Find where the given text appears and provide that cell's center as [x, y] coordinate. 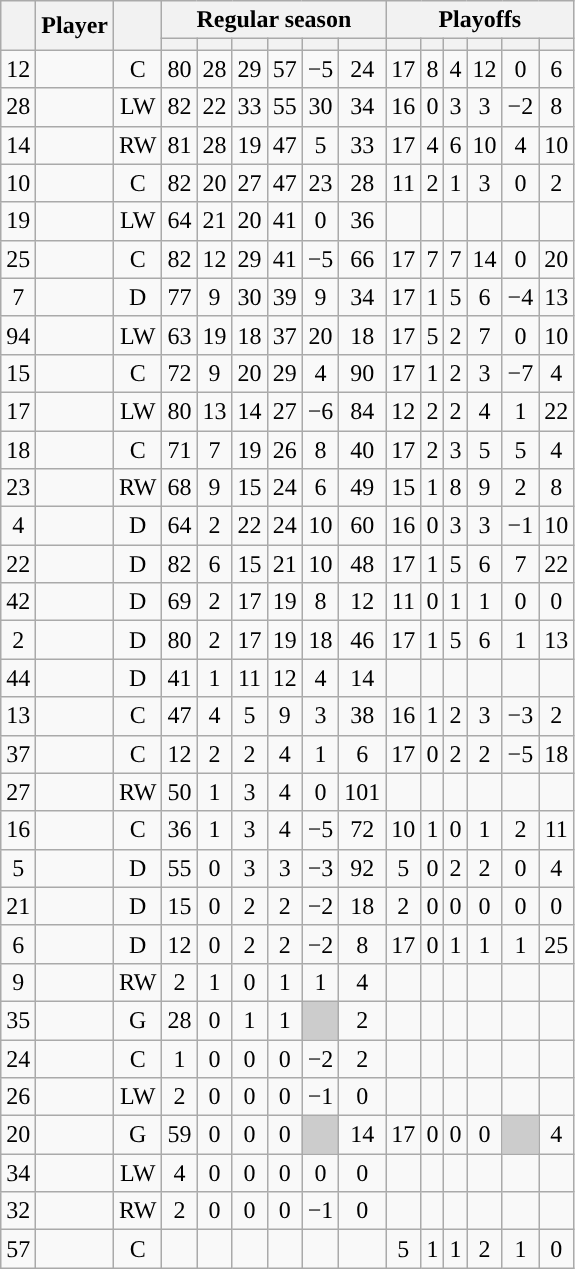
77 [180, 297]
39 [284, 297]
46 [362, 640]
−4 [520, 297]
−7 [520, 373]
81 [180, 145]
63 [180, 335]
69 [180, 602]
50 [180, 792]
48 [362, 564]
101 [362, 792]
84 [362, 411]
68 [180, 488]
40 [362, 449]
59 [180, 1135]
−6 [320, 411]
35 [18, 1020]
60 [362, 526]
32 [18, 1211]
66 [362, 259]
Player [75, 26]
Playoffs [480, 20]
44 [18, 678]
92 [362, 868]
49 [362, 488]
94 [18, 335]
Regular season [274, 20]
71 [180, 449]
42 [18, 602]
90 [362, 373]
38 [362, 716]
